Detect which cell encompasses the target text, then output its (X, Y) center coordinate. 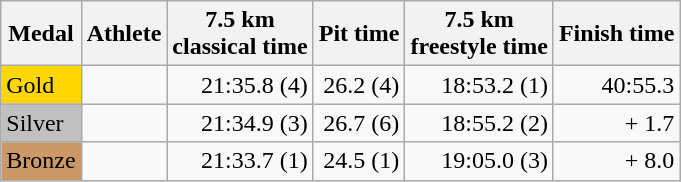
26.2 (4) (359, 85)
21:35.8 (4) (240, 85)
21:34.9 (3) (240, 123)
Pit time (359, 34)
Athlete (124, 34)
7.5 km freestyle time (480, 34)
Medal (41, 34)
Bronze (41, 161)
+ 8.0 (616, 161)
Finish time (616, 34)
7.5 kmclassical time (240, 34)
24.5 (1) (359, 161)
21:33.7 (1) (240, 161)
18:53.2 (1) (480, 85)
Gold (41, 85)
+ 1.7 (616, 123)
26.7 (6) (359, 123)
Silver (41, 123)
18:55.2 (2) (480, 123)
19:05.0 (3) (480, 161)
40:55.3 (616, 85)
